Return the (X, Y) coordinate for the center point of the cell that contains the specified text.  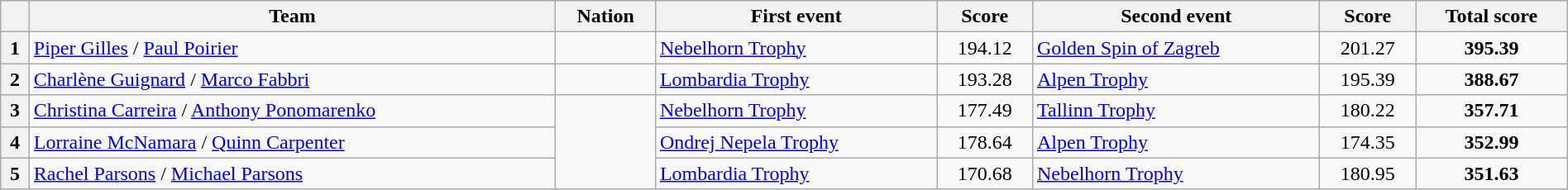
193.28 (985, 79)
174.35 (1368, 142)
Nation (605, 17)
395.39 (1492, 48)
351.63 (1492, 173)
201.27 (1368, 48)
Lorraine McNamara / Quinn Carpenter (292, 142)
1 (15, 48)
194.12 (985, 48)
First event (796, 17)
Golden Spin of Zagreb (1176, 48)
170.68 (985, 173)
Rachel Parsons / Michael Parsons (292, 173)
352.99 (1492, 142)
Piper Gilles / Paul Poirier (292, 48)
180.95 (1368, 173)
Total score (1492, 17)
2 (15, 79)
Charlène Guignard / Marco Fabbri (292, 79)
195.39 (1368, 79)
357.71 (1492, 111)
178.64 (985, 142)
4 (15, 142)
5 (15, 173)
3 (15, 111)
Christina Carreira / Anthony Ponomarenko (292, 111)
Team (292, 17)
388.67 (1492, 79)
Second event (1176, 17)
177.49 (985, 111)
180.22 (1368, 111)
Ondrej Nepela Trophy (796, 142)
Tallinn Trophy (1176, 111)
